Return [x, y] of the center of cell containing provided text 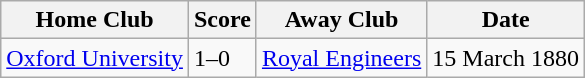
Royal Engineers [341, 58]
Oxford University [95, 58]
Away Club [341, 20]
Home Club [95, 20]
1–0 [222, 58]
Date [506, 20]
Score [222, 20]
15 March 1880 [506, 58]
